Find where the given text appears and provide that cell's center as (X, Y) coordinate. 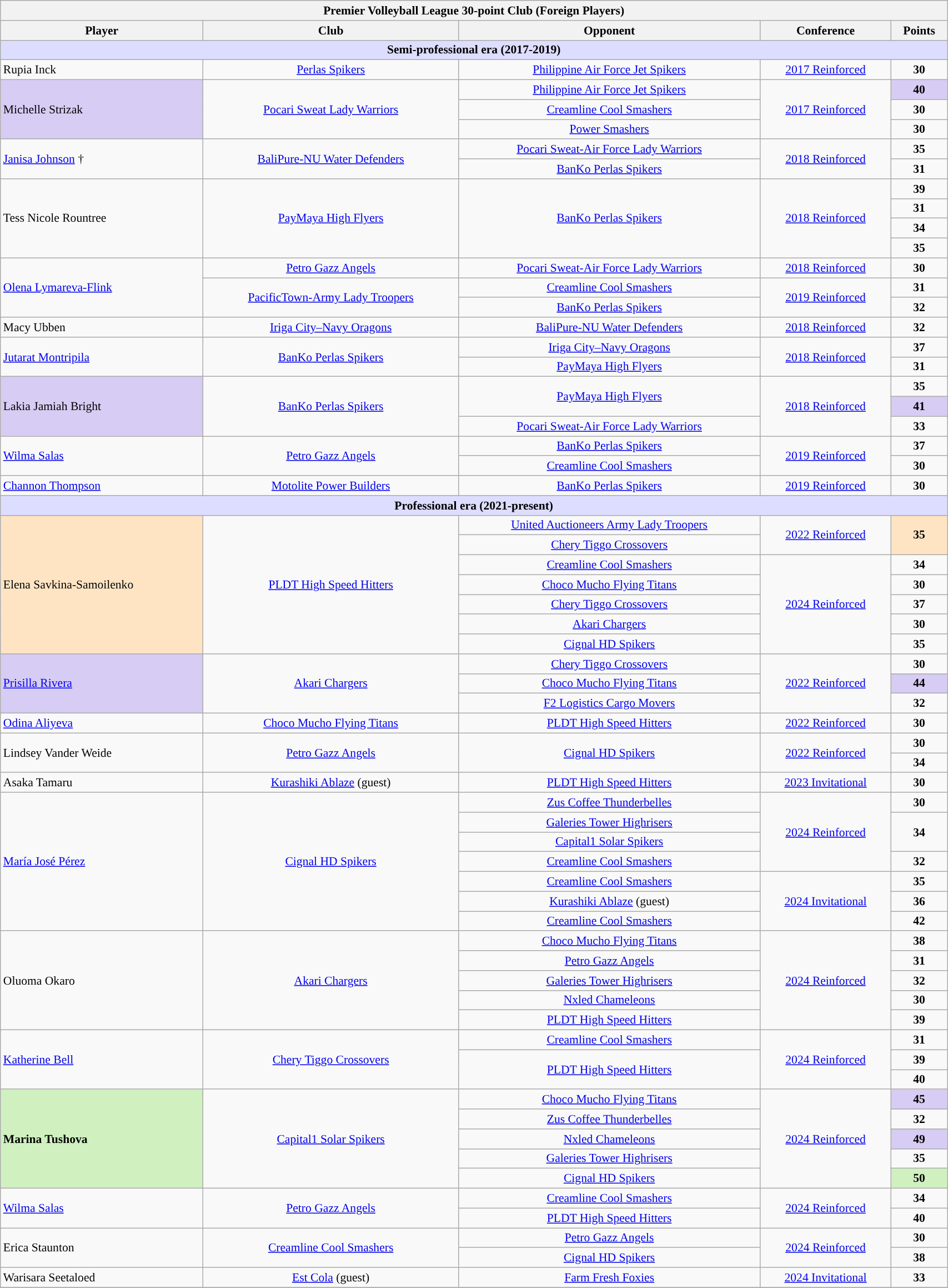
F2 Logistics Cargo Movers (610, 703)
50 (920, 1179)
Lindsey Vander Weide (102, 752)
Katherine Bell (102, 1060)
María José Pérez (102, 861)
45 (920, 1100)
Erica Staunton (102, 1248)
United Auctioneers Army Lady Troopers (610, 525)
Power Smashers (610, 129)
Conference (826, 31)
PacificTown-Army Lady Troopers (331, 298)
Rupia Inck (102, 70)
Semi-professional era (2017-2019) (474, 50)
Motolite Power Builders (331, 486)
Odina Aliyeva (102, 723)
Olena Lymareva-Flink (102, 288)
Prisilla Rivera (102, 683)
44 (920, 683)
Warisara Seetaloed (102, 1277)
Professional era (2021-present) (474, 506)
42 (920, 921)
Club (331, 31)
Premier Volleyball League 30-point Club (Foreign Players) (474, 11)
Elena Savkina-Samoilenko (102, 585)
Janisa Johnson † (102, 159)
Player (102, 31)
Marina Tushova (102, 1139)
Farm Fresh Foxies (610, 1277)
Asaka Tamaru (102, 783)
Points (920, 31)
Lakia Jamiah Bright (102, 407)
Jutarat Montripila (102, 357)
2023 Invitational (826, 783)
Est Cola (guest) (331, 1277)
36 (920, 901)
49 (920, 1139)
Perlas Spikers (331, 70)
Tess Nicole Rountree (102, 218)
Pocari Sweat Lady Warriors (331, 110)
Oluoma Okaro (102, 981)
Channon Thompson (102, 486)
Opponent (610, 31)
Macy Ubben (102, 327)
41 (920, 407)
Michelle Strizak (102, 110)
